Determine the [x, y] coordinate at the center of the cell enclosing the given text.  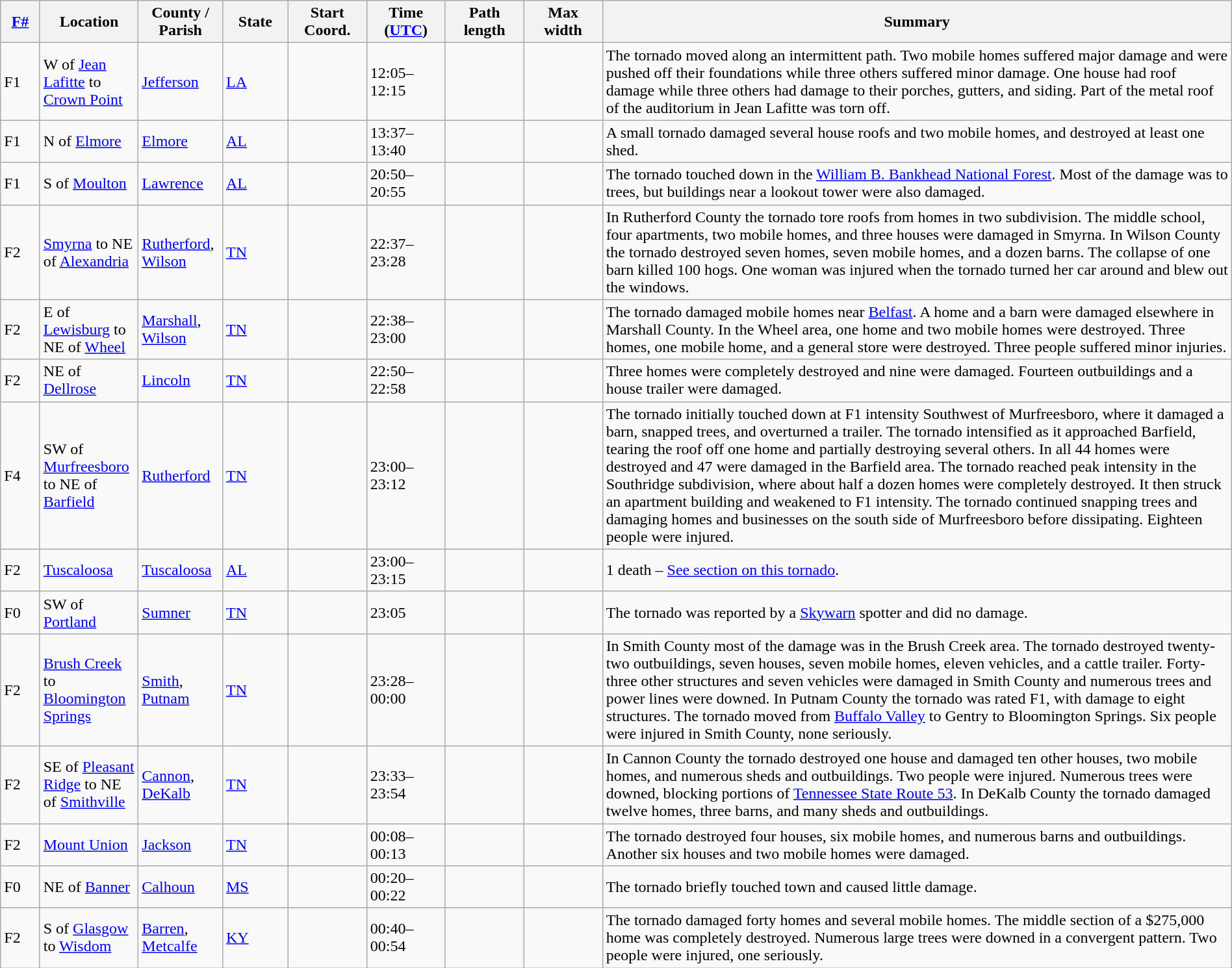
The tornado was reported by a Skywarn spotter and did no damage. [917, 612]
Start Coord. [327, 22]
E of Lewisburg to NE of Wheel [89, 329]
SE of Pleasant Ridge to NE of Smithville [89, 785]
23:05 [405, 612]
23:33–23:54 [405, 785]
Max width [563, 22]
00:40–00:54 [405, 938]
Mount Union [89, 845]
County / Parish [181, 22]
State [255, 22]
Rutherford, Wilson [181, 252]
Path length [485, 22]
A small tornado damaged several house roofs and two mobile homes, and destroyed at least one shed. [917, 142]
22:50–22:58 [405, 381]
00:08–00:13 [405, 845]
NE of Banner [89, 887]
The tornado briefly touched town and caused little damage. [917, 887]
Smith, Putnam [181, 690]
Time (UTC) [405, 22]
The tornado destroyed four houses, six mobile homes, and numerous barns and outbuildings. Another six houses and two mobile homes were damaged. [917, 845]
LA [255, 82]
Cannon, DeKalb [181, 785]
Barren, Metcalfe [181, 938]
SW of Portland [89, 612]
Smyrna to NE of Alexandria [89, 252]
Brush Creek to Bloomington Springs [89, 690]
Sumner [181, 612]
Location [89, 22]
22:38–23:00 [405, 329]
22:37–23:28 [405, 252]
S of Glasgow to Wisdom [89, 938]
13:37–13:40 [405, 142]
Calhoun [181, 887]
23:28–00:00 [405, 690]
F# [20, 22]
Lawrence [181, 183]
KY [255, 938]
20:50–20:55 [405, 183]
Jackson [181, 845]
NE of Dellrose [89, 381]
W of Jean Lafitte to Crown Point [89, 82]
Jefferson [181, 82]
S of Moulton [89, 183]
12:05–12:15 [405, 82]
23:00–23:12 [405, 476]
Lincoln [181, 381]
SW of Murfreesboro to NE of Barfield [89, 476]
Summary [917, 22]
Three homes were completely destroyed and nine were damaged. Fourteen outbuildings and a house trailer were damaged. [917, 381]
F4 [20, 476]
Rutherford [181, 476]
Elmore [181, 142]
00:20–00:22 [405, 887]
MS [255, 887]
23:00–23:15 [405, 570]
Marshall, Wilson [181, 329]
N of Elmore [89, 142]
1 death – See section on this tornado. [917, 570]
